Find where the given text appears and provide that cell's center as [x, y] coordinate. 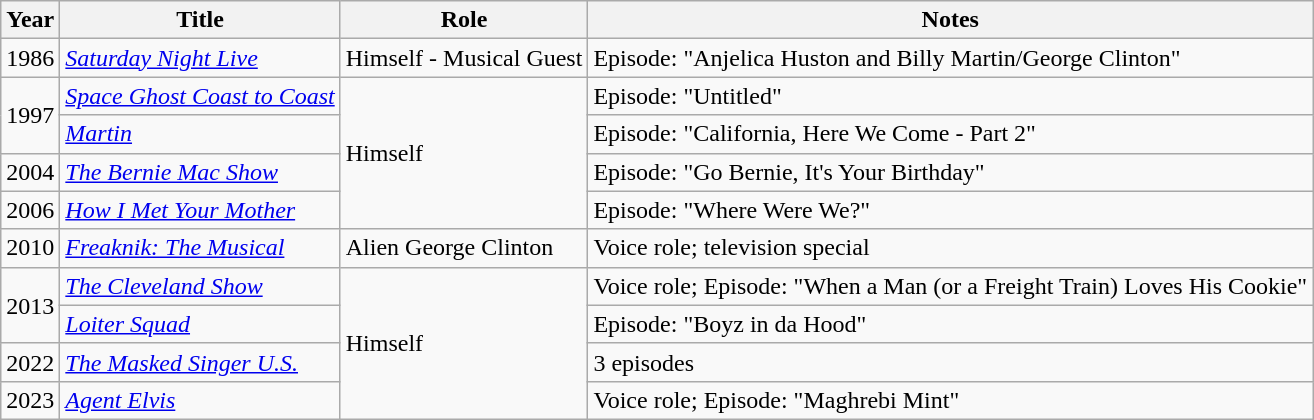
Voice role; Episode: "Maghrebi Mint" [950, 400]
Voice role; television special [950, 248]
Martin [200, 134]
2013 [30, 305]
Saturday Night Live [200, 58]
Voice role; Episode: "When a Man (or a Freight Train) Loves His Cookie" [950, 286]
2010 [30, 248]
Episode: "Untitled" [950, 96]
How I Met Your Mother [200, 210]
The Bernie Mac Show [200, 172]
Episode: "Anjelica Huston and Billy Martin/George Clinton" [950, 58]
Alien George Clinton [464, 248]
Episode: "Go Bernie, It's Your Birthday" [950, 172]
Title [200, 20]
1986 [30, 58]
2022 [30, 362]
2006 [30, 210]
Himself - Musical Guest [464, 58]
Episode: "Where Were We?" [950, 210]
1997 [30, 115]
Space Ghost Coast to Coast [200, 96]
The Cleveland Show [200, 286]
Agent Elvis [200, 400]
Episode: "Boyz in da Hood" [950, 324]
Role [464, 20]
The Masked Singer U.S. [200, 362]
Episode: "California, Here We Come - Part 2" [950, 134]
Notes [950, 20]
2023 [30, 400]
Freaknik: The Musical [200, 248]
3 episodes [950, 362]
2004 [30, 172]
Loiter Squad [200, 324]
Year [30, 20]
